Pinpoint the cell where the given text exists, returning its (x, y) midpoint coordinate. 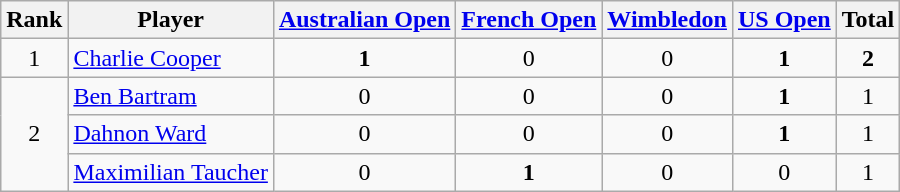
Player (171, 20)
Maximilian Taucher (171, 172)
Total (868, 20)
US Open (784, 20)
Wimbledon (668, 20)
Dahnon Ward (171, 134)
Charlie Cooper (171, 58)
Rank (34, 20)
Australian Open (364, 20)
French Open (529, 20)
Ben Bartram (171, 96)
